Output the [X, Y] coordinate of the center of the cell containing the given text.  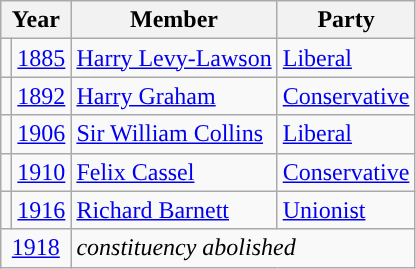
Richard Barnett [174, 210]
Felix Cassel [174, 172]
Party [346, 20]
1916 [42, 210]
Year [36, 20]
1918 [36, 248]
Harry Graham [174, 96]
1906 [42, 134]
1885 [42, 58]
Unionist [346, 210]
1910 [42, 172]
constituency abolished [243, 248]
Harry Levy-Lawson [174, 58]
1892 [42, 96]
Member [174, 20]
Sir William Collins [174, 134]
